Return the [X, Y] coordinate for the center point of the cell that contains the specified text.  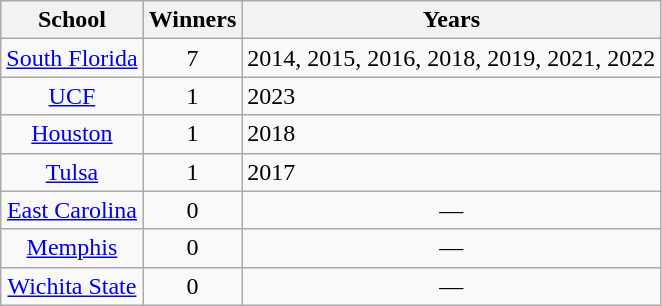
Tulsa [72, 172]
Wichita State [72, 286]
East Carolina [72, 210]
Winners [192, 20]
2023 [452, 96]
2017 [452, 172]
Memphis [72, 248]
Years [452, 20]
UCF [72, 96]
Houston [72, 134]
7 [192, 58]
South Florida [72, 58]
2018 [452, 134]
2014, 2015, 2016, 2018, 2019, 2021, 2022 [452, 58]
School [72, 20]
